For the text-containing cell, return its midpoint in (X, Y) coordinate format. 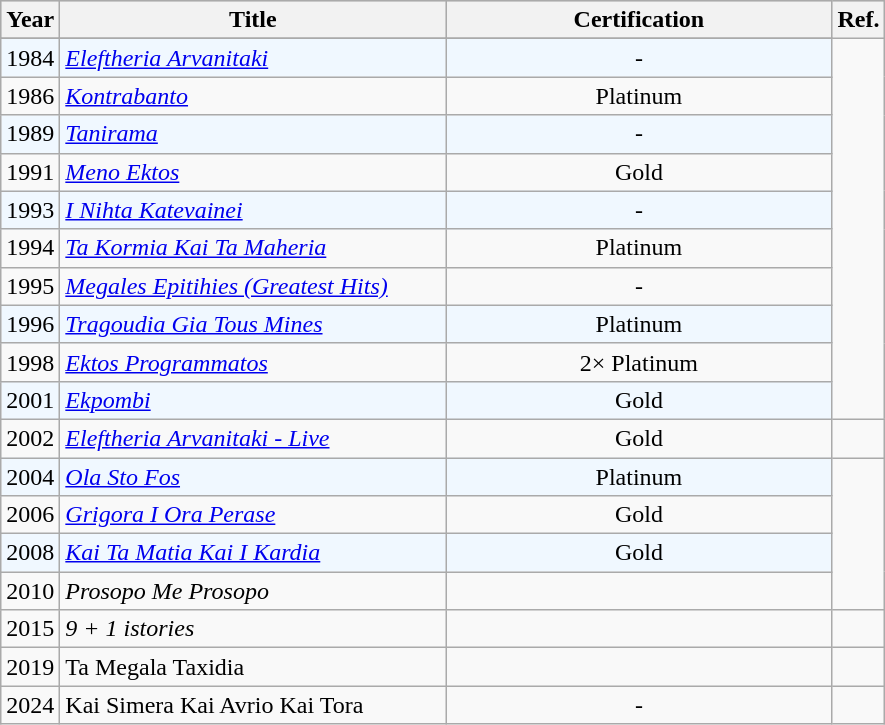
2024 (30, 705)
1984 (30, 58)
2004 (30, 477)
2002 (30, 438)
Tragoudia Gia Tous Mines (253, 324)
Kai Ta Matia Kai I Kardia (253, 553)
Certification (639, 20)
Ta Megala Taxidia (253, 667)
2001 (30, 400)
I Nihta Katevainei (253, 210)
Ref. (858, 20)
Eleftheria Arvanitaki - Live (253, 438)
2019 (30, 667)
Eleftheria Arvanitaki (253, 58)
2015 (30, 629)
Title (253, 20)
2010 (30, 591)
1995 (30, 286)
9 + 1 istories (253, 629)
Prosopo Me Prosopo (253, 591)
Megales Epitihies (Greatest Hits) (253, 286)
1989 (30, 134)
Kontrabanto (253, 96)
Kai Simera Kai Avrio Kai Tora (253, 705)
Ekpombi (253, 400)
1998 (30, 362)
2008 (30, 553)
1986 (30, 96)
Tanirama (253, 134)
Year (30, 20)
Ektos Programmatos (253, 362)
Grigora I Ora Perase (253, 515)
1993 (30, 210)
1996 (30, 324)
2× Platinum (639, 362)
Ta Kormia Kai Ta Maheria (253, 248)
Meno Ektos (253, 172)
Ola Sto Fos (253, 477)
2006 (30, 515)
1994 (30, 248)
1991 (30, 172)
